Output the [X, Y] coordinate of the center of the cell containing the given text.  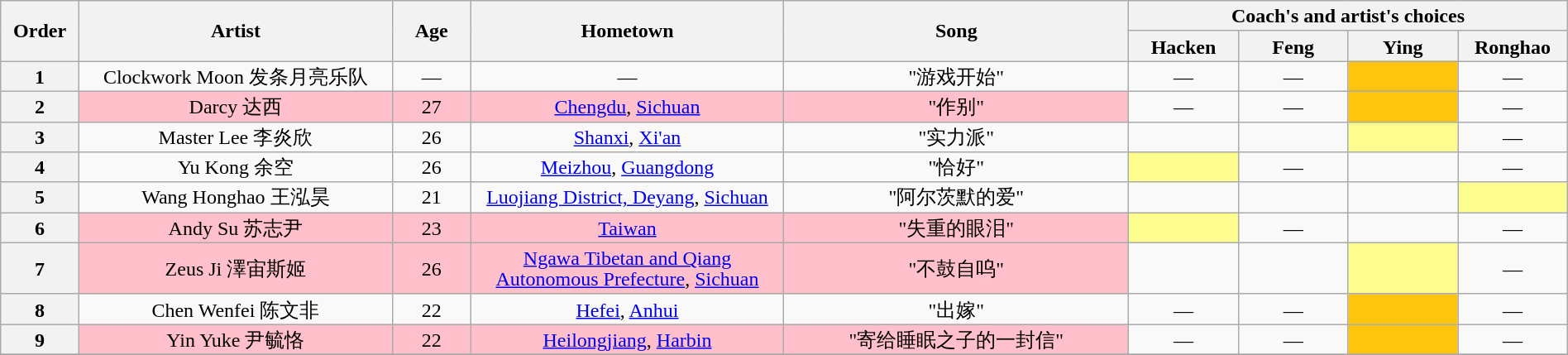
Wang Honghao 王泓昊 [235, 197]
Meizhou, Guangdong [627, 167]
Feng [1293, 46]
"游戏开始" [956, 76]
Andy Su 苏志尹 [235, 228]
Ronghao [1513, 46]
5 [40, 197]
Taiwan [627, 228]
Darcy 达西 [235, 106]
Hometown [627, 31]
Age [432, 31]
7 [40, 268]
8 [40, 309]
Luojiang District, Deyang, Sichuan [627, 197]
Clockwork Moon 发条月亮乐队 [235, 76]
9 [40, 339]
"作别" [956, 106]
Ngawa Tibetan and Qiang Autonomous Prefecture, Sichuan [627, 268]
2 [40, 106]
Artist [235, 31]
23 [432, 228]
Heilongjiang, Harbin [627, 339]
"实力派" [956, 137]
Chengdu, Sichuan [627, 106]
Song [956, 31]
"不鼓自呜" [956, 268]
Coach's and artist's choices [1348, 17]
Hacken [1184, 46]
Yu Kong 余空 [235, 167]
Ying [1403, 46]
"出嫁" [956, 309]
27 [432, 106]
6 [40, 228]
Order [40, 31]
21 [432, 197]
1 [40, 76]
Shanxi, Xi'an [627, 137]
4 [40, 167]
Zeus Ji 澤宙斯姬 [235, 268]
Yin Yuke 尹毓恪 [235, 339]
"恰好" [956, 167]
"寄给睡眠之子的一封信" [956, 339]
"失重的眼泪" [956, 228]
Chen Wenfei 陈文非 [235, 309]
"阿尔茨默的爱" [956, 197]
3 [40, 137]
Hefei, Anhui [627, 309]
Master Lee 李炎欣 [235, 137]
